Output the (X, Y) coordinate of the center of the cell containing the given text.  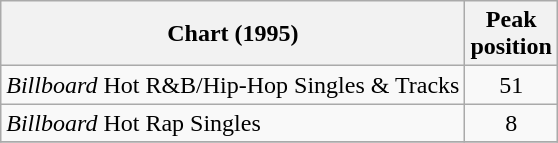
Peakposition (511, 34)
51 (511, 85)
Billboard Hot Rap Singles (233, 123)
Chart (1995) (233, 34)
Billboard Hot R&B/Hip-Hop Singles & Tracks (233, 85)
8 (511, 123)
